Scan for the cell matching the given text and deliver its (X, Y) coordinate at center. 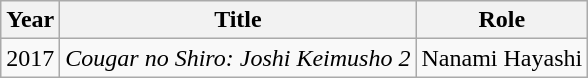
Year (30, 20)
Title (238, 20)
Role (502, 20)
Cougar no Shiro: Joshi Keimusho 2 (238, 58)
Nanami Hayashi (502, 58)
2017 (30, 58)
